Pinpoint the cell where the given text exists, returning its [X, Y] midpoint coordinate. 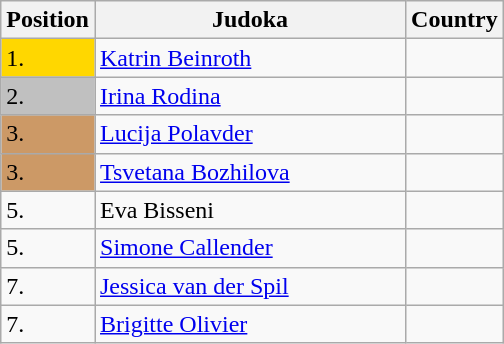
Eva Bisseni [250, 210]
1. [48, 58]
Irina Rodina [250, 96]
Judoka [250, 20]
Katrin Beinroth [250, 58]
Brigitte Olivier [250, 324]
Position [48, 20]
2. [48, 96]
Country [455, 20]
Jessica van der Spil [250, 286]
Simone Callender [250, 248]
Lucija Polavder [250, 134]
Tsvetana Bozhilova [250, 172]
